Detect which cell encompasses the target text, then output its (x, y) center coordinate. 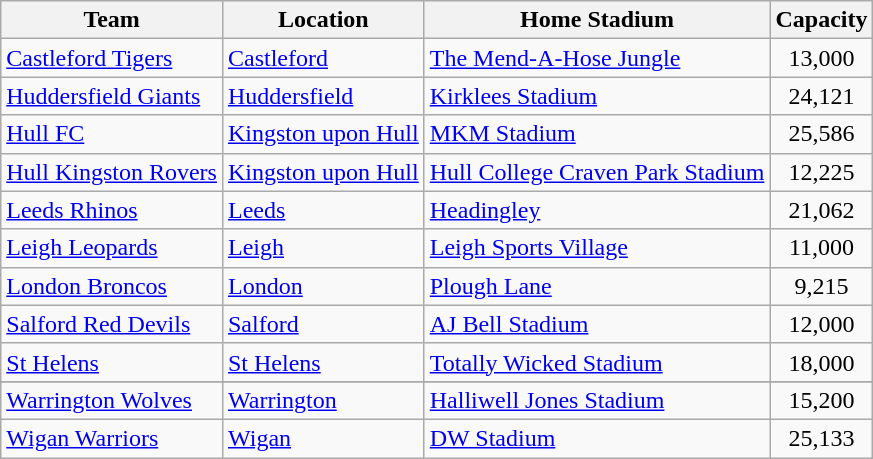
Salford (323, 324)
Warrington (323, 400)
MKM Stadium (597, 134)
Hull Kingston Rovers (112, 172)
London Broncos (112, 286)
Home Stadium (597, 20)
Plough Lane (597, 286)
Location (323, 20)
Leigh Sports Village (597, 248)
12,225 (822, 172)
Leigh Leopards (112, 248)
Wigan Warriors (112, 438)
Huddersfield (323, 96)
DW Stadium (597, 438)
Team (112, 20)
Wigan (323, 438)
11,000 (822, 248)
Salford Red Devils (112, 324)
9,215 (822, 286)
Totally Wicked Stadium (597, 362)
Leeds (323, 210)
Kirklees Stadium (597, 96)
18,000 (822, 362)
Huddersfield Giants (112, 96)
13,000 (822, 58)
12,000 (822, 324)
Leigh (323, 248)
21,062 (822, 210)
25,133 (822, 438)
25,586 (822, 134)
The Mend-A-Hose Jungle (597, 58)
Castleford Tigers (112, 58)
Leeds Rhinos (112, 210)
Halliwell Jones Stadium (597, 400)
24,121 (822, 96)
15,200 (822, 400)
Headingley (597, 210)
London (323, 286)
AJ Bell Stadium (597, 324)
Hull College Craven Park Stadium (597, 172)
Warrington Wolves (112, 400)
Capacity (822, 20)
Castleford (323, 58)
Hull FC (112, 134)
